Identify which cell holds the provided text, then report its (x, y) central coordinate. 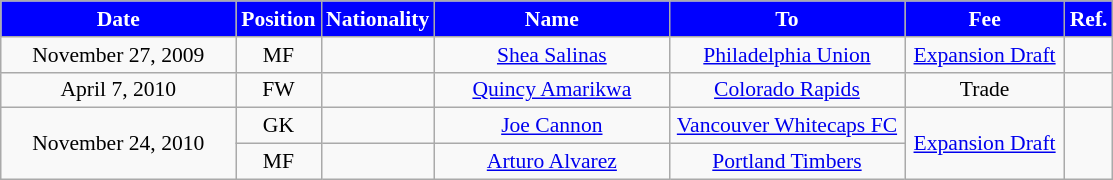
Position (278, 19)
Fee (985, 19)
November 24, 2010 (118, 144)
Joe Cannon (552, 126)
April 7, 2010 (118, 90)
November 27, 2009 (118, 55)
Date (118, 19)
Arturo Alvarez (552, 162)
Nationality (378, 19)
Portland Timbers (786, 162)
FW (278, 90)
Quincy Amarikwa (552, 90)
Trade (985, 90)
GK (278, 126)
Philadelphia Union (786, 55)
Ref. (1089, 19)
Name (552, 19)
Vancouver Whitecaps FC (786, 126)
Colorado Rapids (786, 90)
Shea Salinas (552, 55)
To (786, 19)
